Find where the given text appears and provide that cell's center as [X, Y] coordinate. 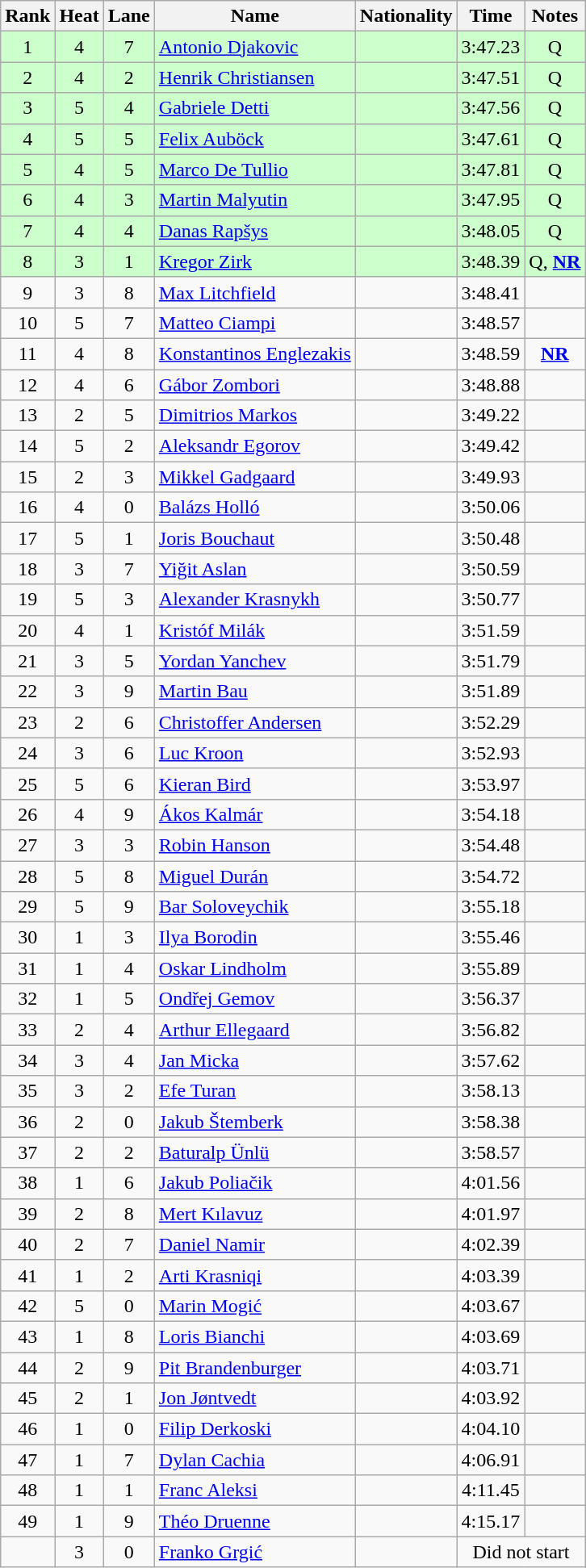
32 [27, 999]
22 [27, 692]
3:48.88 [491, 385]
Ondřej Gemov [255, 999]
Balázs Holló [255, 508]
3:57.62 [491, 1060]
3:55.89 [491, 968]
Pit Brandenburger [255, 1368]
44 [27, 1368]
47 [27, 1460]
3:47.56 [491, 108]
10 [27, 323]
20 [27, 630]
Arti Krasniqi [255, 1275]
45 [27, 1399]
Mert Kılavuz [255, 1214]
Marco De Tullio [255, 169]
34 [27, 1060]
Yordan Yanchev [255, 661]
3:54.48 [491, 845]
41 [27, 1275]
NR [555, 353]
3:55.46 [491, 938]
Mikkel Gadgaard [255, 477]
Lane [129, 16]
Alexander Krasnykh [255, 600]
Franko Grgić [255, 1552]
3:49.93 [491, 477]
3:49.22 [491, 416]
Oskar Lindholm [255, 968]
4:02.39 [491, 1244]
4:06.91 [491, 1460]
3:56.37 [491, 999]
4:15.17 [491, 1521]
3:48.59 [491, 353]
Robin Hanson [255, 845]
3:58.13 [491, 1091]
46 [27, 1429]
3:54.18 [491, 814]
49 [27, 1521]
Théo Druenne [255, 1521]
3:48.41 [491, 292]
3:49.42 [491, 446]
Jakub Poliačik [255, 1183]
39 [27, 1214]
Jon Jøntvedt [255, 1399]
Gábor Zombori [255, 385]
3:52.93 [491, 753]
24 [27, 753]
Antonio Djakovic [255, 47]
Konstantinos Englezakis [255, 353]
Matteo Ciampi [255, 323]
28 [27, 876]
4:03.71 [491, 1368]
25 [27, 784]
Joris Bouchaut [255, 538]
18 [27, 569]
Martin Bau [255, 692]
Kregor Zirk [255, 261]
27 [27, 845]
38 [27, 1183]
3:53.97 [491, 784]
4:03.67 [491, 1306]
Baturalp Ünlü [255, 1152]
48 [27, 1491]
Nationality [406, 16]
Marin Mogić [255, 1306]
Henrik Christiansen [255, 77]
3:58.38 [491, 1122]
13 [27, 416]
Martin Malyutin [255, 200]
Heat [79, 16]
3:52.29 [491, 722]
Dylan Cachia [255, 1460]
4:03.69 [491, 1336]
3:50.48 [491, 538]
40 [27, 1244]
3:48.57 [491, 323]
Jan Micka [255, 1060]
3:47.23 [491, 47]
43 [27, 1336]
3:55.18 [491, 907]
4:03.92 [491, 1399]
Daniel Namir [255, 1244]
Loris Bianchi [255, 1336]
Did not start [521, 1552]
3:50.77 [491, 600]
Bar Soloveychik [255, 907]
3:48.39 [491, 261]
14 [27, 446]
3:51.79 [491, 661]
Notes [555, 16]
Filip Derkoski [255, 1429]
31 [27, 968]
Arthur Ellegaard [255, 1030]
Luc Kroon [255, 753]
4:03.39 [491, 1275]
15 [27, 477]
Gabriele Detti [255, 108]
Yiğit Aslan [255, 569]
Max Litchfield [255, 292]
Rank [27, 16]
4:11.45 [491, 1491]
3:51.89 [491, 692]
42 [27, 1306]
11 [27, 353]
4:04.10 [491, 1429]
29 [27, 907]
Name [255, 16]
Franc Aleksi [255, 1491]
3:47.81 [491, 169]
16 [27, 508]
3:47.51 [491, 77]
3:54.72 [491, 876]
Miguel Durán [255, 876]
3:51.59 [491, 630]
17 [27, 538]
30 [27, 938]
3:58.57 [491, 1152]
3:48.05 [491, 231]
3:47.61 [491, 139]
Kieran Bird [255, 784]
36 [27, 1122]
33 [27, 1030]
3:56.82 [491, 1030]
Danas Rapšys [255, 231]
Jakub Štemberk [255, 1122]
12 [27, 385]
23 [27, 722]
4:01.97 [491, 1214]
3:50.59 [491, 569]
Q, NR [555, 261]
4:01.56 [491, 1183]
Christoffer Andersen [255, 722]
Felix Auböck [255, 139]
35 [27, 1091]
37 [27, 1152]
Kristóf Milák [255, 630]
3:50.06 [491, 508]
Ilya Borodin [255, 938]
Efe Turan [255, 1091]
26 [27, 814]
Aleksandr Egorov [255, 446]
Time [491, 16]
3:47.95 [491, 200]
Dimitrios Markos [255, 416]
Ákos Kalmár [255, 814]
21 [27, 661]
19 [27, 600]
